Locate the cell with the specified text and output its (X, Y) center coordinate. 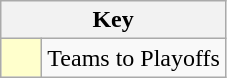
Key (114, 20)
Teams to Playoffs (134, 58)
